Locate the cell with the specified text and output its (x, y) center coordinate. 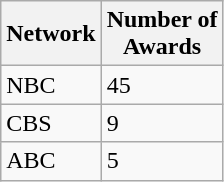
CBS (51, 123)
5 (162, 161)
9 (162, 123)
Network (51, 34)
NBC (51, 85)
Number ofAwards (162, 34)
ABC (51, 161)
45 (162, 85)
